Detect which cell encompasses the target text, then output its [X, Y] center coordinate. 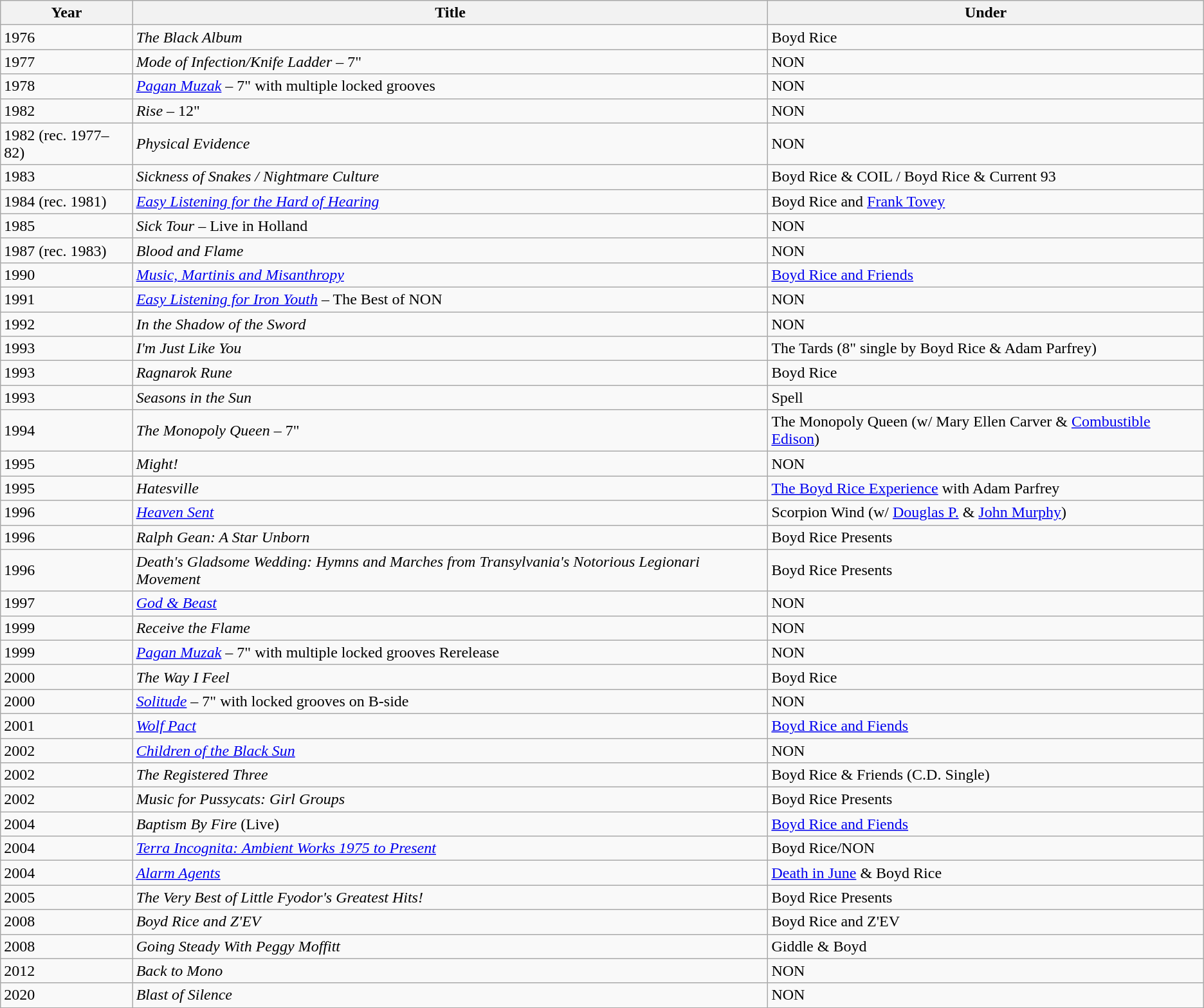
1994 [67, 431]
Wolf Pact [450, 726]
Physical Evidence [450, 144]
Easy Listening for Iron Youth – The Best of NON [450, 299]
The Way I Feel [450, 677]
Boyd Rice and Friends [985, 275]
Death in June & Boyd Rice [985, 873]
Going Steady With Peggy Moffitt [450, 946]
The Monopoly Queen – 7" [450, 431]
Children of the Black Sun [450, 751]
The Very Best of Little Fyodor's Greatest Hits! [450, 897]
1977 [67, 62]
Sick Tour – Live in Holland [450, 226]
Terra Incognita: Ambient Works 1975 to Present [450, 848]
In the Shadow of the Sword [450, 324]
Title [450, 13]
Alarm Agents [450, 873]
Boyd Rice & COIL / Boyd Rice & Current 93 [985, 177]
The Monopoly Queen (w/ Mary Ellen Carver & Combustible Edison) [985, 431]
The Registered Three [450, 775]
2012 [67, 971]
1987 (rec. 1983) [67, 250]
Boyd Rice and Frank Tovey [985, 201]
1978 [67, 86]
Back to Mono [450, 971]
1976 [67, 37]
Mode of Infection/Knife Ladder – 7" [450, 62]
Pagan Muzak – 7" with multiple locked grooves [450, 86]
The Black Album [450, 37]
Baptism By Fire (Live) [450, 824]
Music, Martinis and Misanthropy [450, 275]
Blood and Flame [450, 250]
1991 [67, 299]
Ralph Gean: A Star Unborn [450, 537]
God & Beast [450, 603]
1984 (rec. 1981) [67, 201]
2001 [67, 726]
Receive the Flame [450, 628]
Death's Gladsome Wedding: Hymns and Marches from Transylvania's Notorious Legionari Movement [450, 570]
Rise – 12" [450, 111]
The Tards (8" single by Boyd Rice & Adam Parfrey) [985, 349]
Scorpion Wind (w/ Douglas P. & John Murphy) [985, 513]
1983 [67, 177]
Spell [985, 398]
1982 (rec. 1977–82) [67, 144]
Solitude – 7" with locked grooves on B-side [450, 701]
Sickness of Snakes / Nightmare Culture [450, 177]
1997 [67, 603]
Giddle & Boyd [985, 946]
Year [67, 13]
Easy Listening for the Hard of Hearing [450, 201]
I'm Just Like You [450, 349]
Ragnarok Rune [450, 373]
1985 [67, 226]
2005 [67, 897]
1982 [67, 111]
2020 [67, 995]
Boyd Rice/NON [985, 848]
1990 [67, 275]
Seasons in the Sun [450, 398]
Blast of Silence [450, 995]
Under [985, 13]
Heaven Sent [450, 513]
Boyd Rice & Friends (C.D. Single) [985, 775]
Music for Pussycats: Girl Groups [450, 800]
The Boyd Rice Experience with Adam Parfrey [985, 488]
1992 [67, 324]
Pagan Muzak – 7" with multiple locked grooves Rerelease [450, 652]
Might! [450, 464]
Hatesville [450, 488]
